Find where the given text appears and provide that cell's center as (x, y) coordinate. 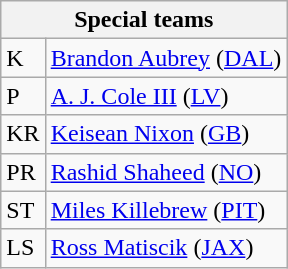
PR (23, 172)
K (23, 58)
Keisean Nixon (GB) (166, 134)
KR (23, 134)
A. J. Cole III (LV) (166, 96)
LS (23, 248)
Special teams (144, 20)
Rashid Shaheed (NO) (166, 172)
Ross Matiscik (JAX) (166, 248)
ST (23, 210)
Miles Killebrew (PIT) (166, 210)
P (23, 96)
Brandon Aubrey (DAL) (166, 58)
